Output the [X, Y] coordinate of the center of the cell containing the given text.  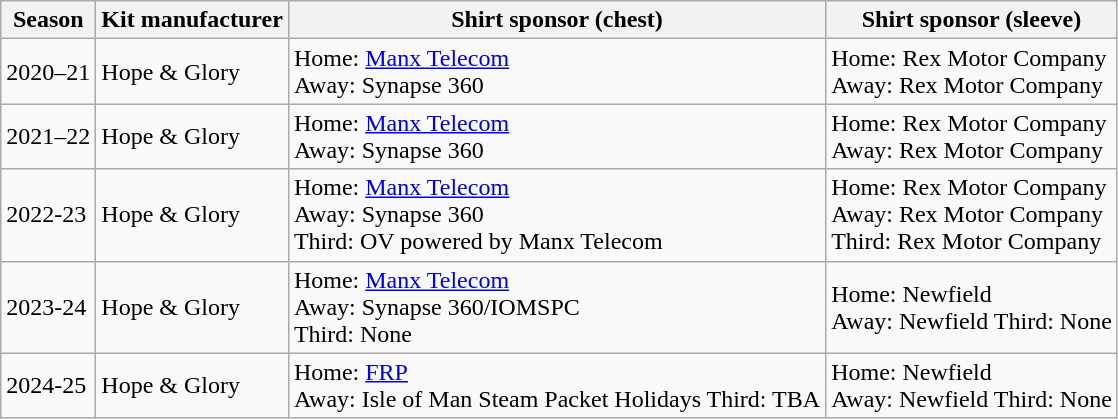
2020–21 [48, 72]
Season [48, 20]
Shirt sponsor (chest) [556, 20]
Home: FRPAway: Isle of Man Steam Packet Holidays Third: TBA [556, 386]
Shirt sponsor (sleeve) [972, 20]
2022-23 [48, 215]
2023-24 [48, 307]
2021–22 [48, 136]
Home: Manx TelecomAway: Synapse 360Third: OV powered by Manx Telecom [556, 215]
Kit manufacturer [192, 20]
2024-25 [48, 386]
Home: Manx TelecomAway: Synapse 360/IOMSPCThird: None [556, 307]
Home: Rex Motor CompanyAway: Rex Motor CompanyThird: Rex Motor Company [972, 215]
